Provide the [x, y] coordinate of the cell's center where the given text is located.  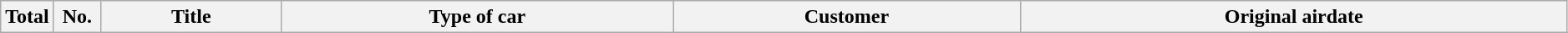
No. [77, 17]
Total [28, 17]
Customer [847, 17]
Type of car [477, 17]
Original airdate [1293, 17]
Title [190, 17]
